Capture the cell that displays the provided text and extract its (X, Y) central coordinate. 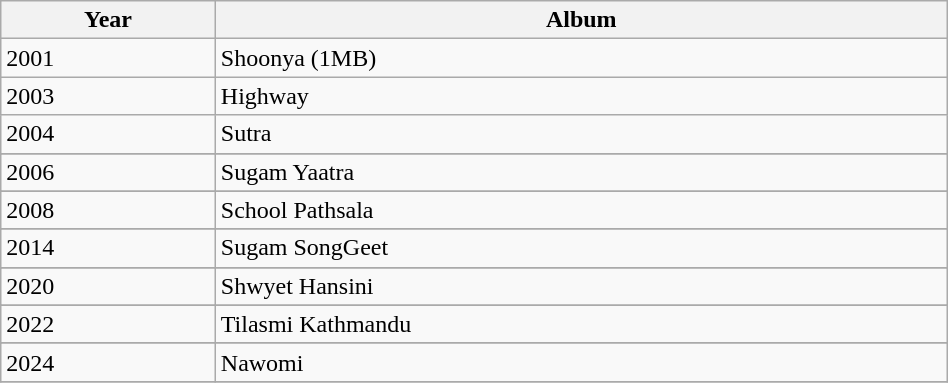
Album (581, 20)
Highway (581, 96)
Sugam SongGeet (581, 248)
2014 (108, 248)
2006 (108, 172)
2004 (108, 134)
Nawomi (581, 362)
Shwyet Hansini (581, 286)
Sutra (581, 134)
2020 (108, 286)
Year (108, 20)
2003 (108, 96)
2008 (108, 210)
Tilasmi Kathmandu (581, 324)
Shoonya (1MB) (581, 58)
School Pathsala (581, 210)
2024 (108, 362)
2022 (108, 324)
2001 (108, 58)
Sugam Yaatra (581, 172)
